Output the (X, Y) coordinate of the center of the cell containing the given text.  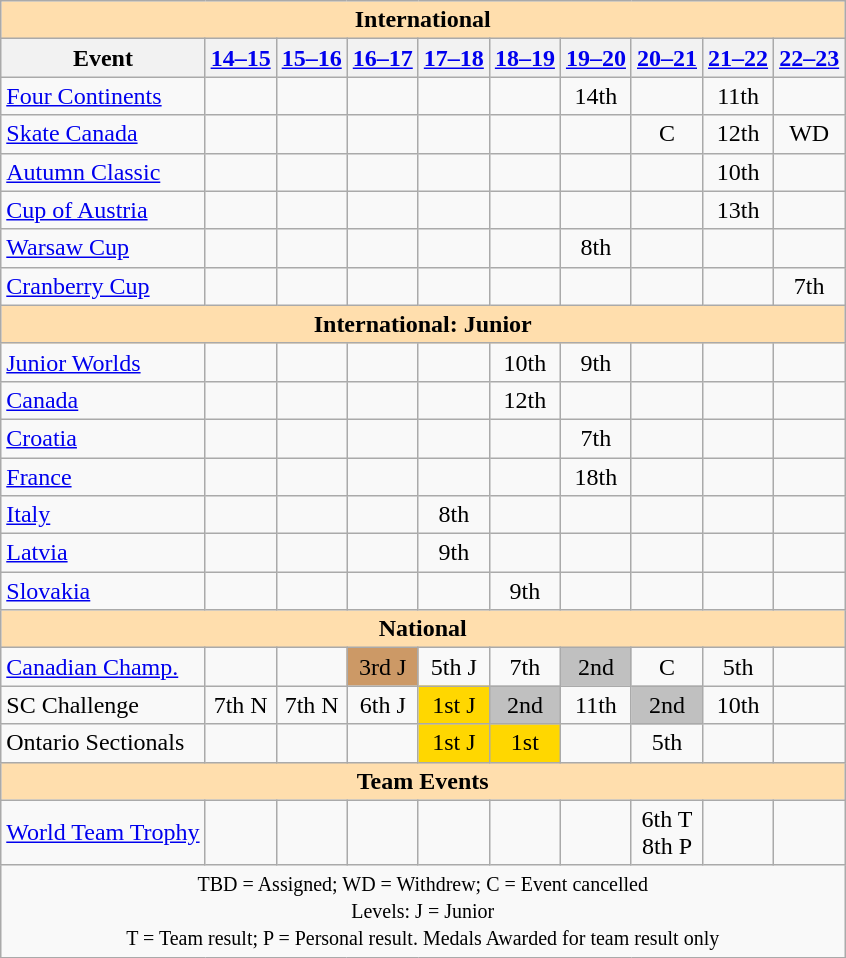
Team Events (423, 781)
3rd J (382, 667)
15–16 (312, 58)
Croatia (103, 438)
Four Continents (103, 96)
Slovakia (103, 591)
Junior Worlds (103, 362)
17–18 (454, 58)
TBD = Assigned; WD = Withdrew; C = Event cancelled Levels: J = Junior T = Team result; P = Personal result. Medals Awarded for team result only (423, 911)
13th (738, 210)
Canada (103, 400)
International: Junior (423, 324)
Italy (103, 515)
Skate Canada (103, 134)
Latvia (103, 553)
Canadian Champ. (103, 667)
Cup of Austria (103, 210)
Autumn Classic (103, 172)
21–22 (738, 58)
Event (103, 58)
22–23 (810, 58)
WD (810, 134)
6th T 8th P (666, 832)
France (103, 477)
World Team Trophy (103, 832)
20–21 (666, 58)
Warsaw Cup (103, 248)
Ontario Sectionals (103, 743)
1st (524, 743)
International (423, 20)
16–17 (382, 58)
18–19 (524, 58)
6th J (382, 705)
14th (596, 96)
National (423, 629)
SC Challenge (103, 705)
18th (596, 477)
19–20 (596, 58)
14–15 (240, 58)
5th J (454, 667)
Cranberry Cup (103, 286)
